Extract the [X, Y] coordinate from the center of the cell holding the provided text.  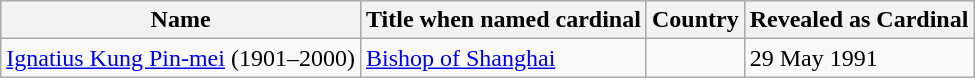
Revealed as Cardinal [859, 20]
Country [695, 20]
Title when named cardinal [503, 20]
Name [181, 20]
Ignatius Kung Pin-mei (1901–2000) [181, 58]
Bishop of Shanghai [503, 58]
29 May 1991 [859, 58]
